Find where the given text appears and provide that cell's center as (x, y) coordinate. 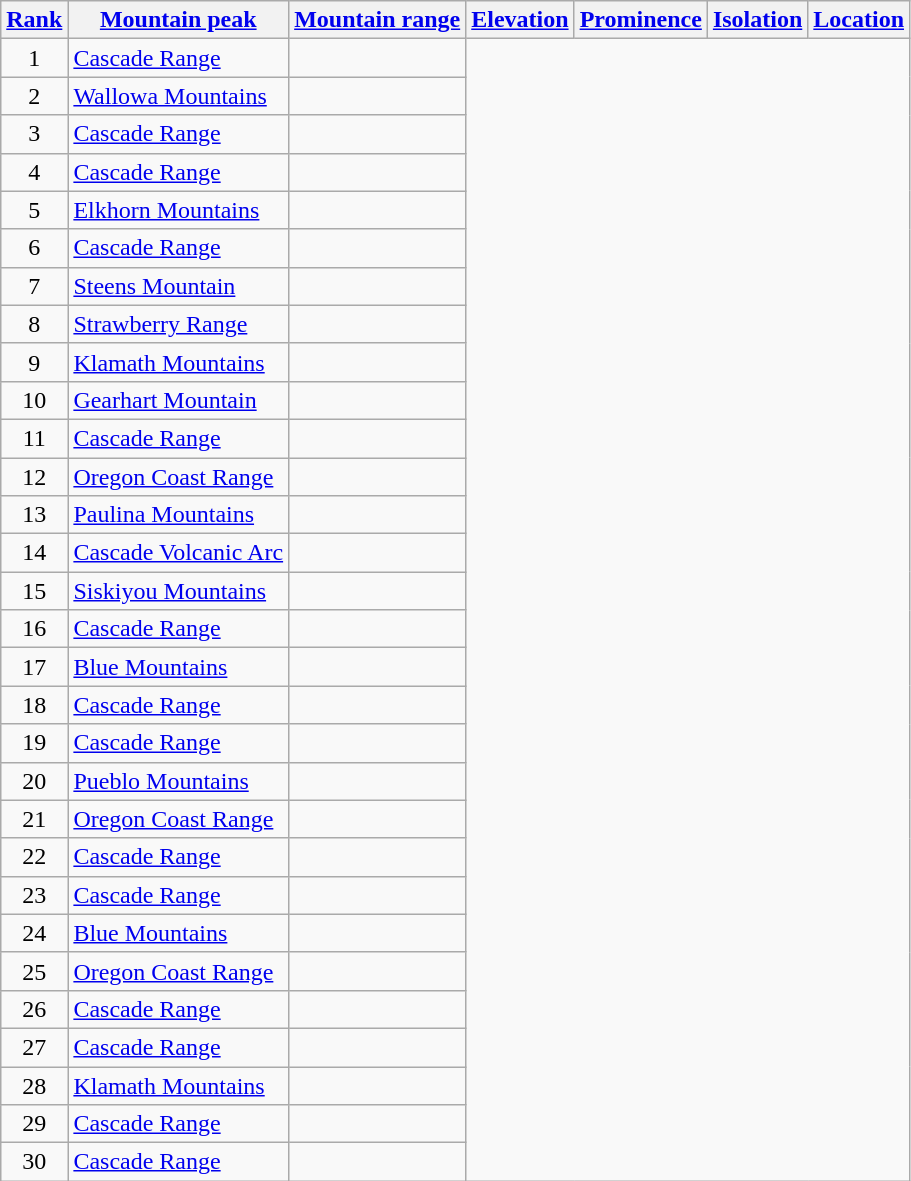
1 (34, 58)
Gearhart Mountain (178, 400)
26 (34, 1009)
Steens Mountain (178, 286)
12 (34, 477)
23 (34, 895)
Paulina Mountains (178, 515)
3 (34, 134)
Isolation (757, 20)
25 (34, 971)
7 (34, 286)
30 (34, 1162)
14 (34, 553)
Pueblo Mountains (178, 781)
Mountain peak (178, 20)
Strawberry Range (178, 324)
27 (34, 1047)
Location (859, 20)
29 (34, 1124)
8 (34, 324)
13 (34, 515)
5 (34, 210)
21 (34, 819)
Elkhorn Mountains (178, 210)
Wallowa Mountains (178, 96)
18 (34, 705)
Mountain range (378, 20)
16 (34, 629)
4 (34, 172)
Rank (34, 20)
15 (34, 591)
10 (34, 400)
9 (34, 362)
Cascade Volcanic Arc (178, 553)
19 (34, 743)
Prominence (640, 20)
22 (34, 857)
Siskiyou Mountains (178, 591)
20 (34, 781)
6 (34, 248)
Elevation (520, 20)
17 (34, 667)
2 (34, 96)
11 (34, 438)
28 (34, 1085)
24 (34, 933)
